Determine the [x, y] coordinate at the center of the cell enclosing the given text.  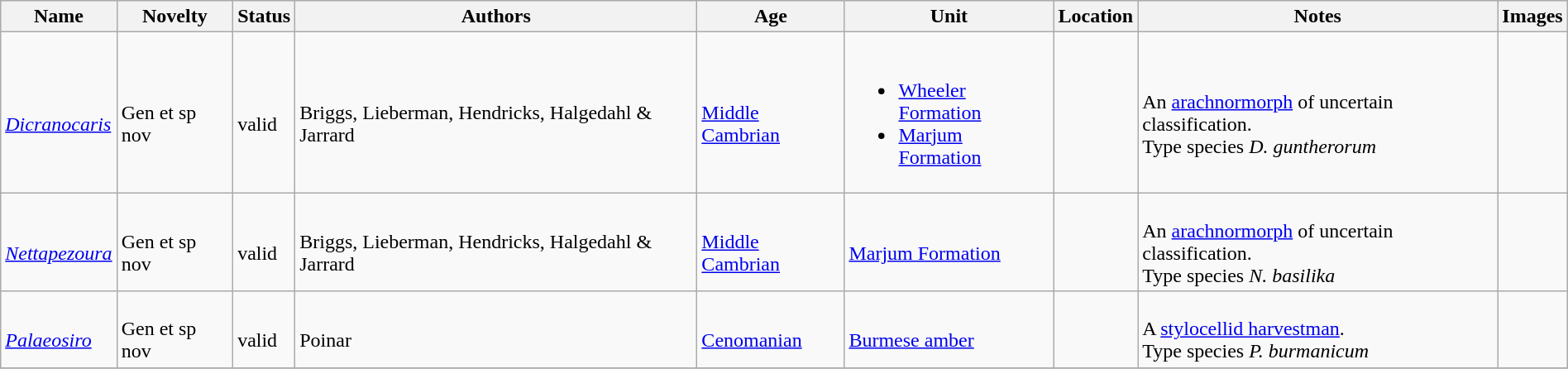
Novelty [174, 17]
Notes [1318, 17]
Name [59, 17]
Nettapezoura [59, 242]
Authors [496, 17]
Age [771, 17]
Marjum Formation [949, 242]
Cenomanian [771, 329]
Location [1096, 17]
Burmese amber [949, 329]
Palaeosiro [59, 329]
Poinar [496, 329]
An arachnormorph of uncertain classification. Type species N. basilika [1318, 242]
Images [1532, 17]
Dicranocaris [59, 113]
Status [265, 17]
Unit [949, 17]
A stylocellid harvestman. Type species P. burmanicum [1318, 329]
Wheeler FormationMarjum Formation [949, 113]
An arachnormorph of uncertain classification. Type species D. guntherorum [1318, 113]
